Return the [x, y] coordinate for the center point of the cell that contains the specified text.  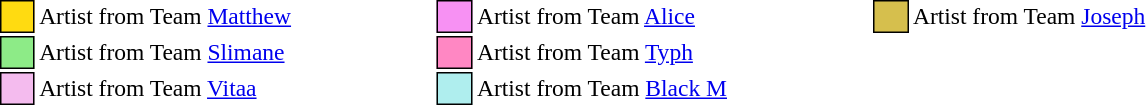
Artist from Team Typh [602, 52]
Artist from Team Black M [602, 88]
Artist from Team Joseph [1028, 16]
Artist from Team Alice [602, 16]
Artist from Team Slimane [166, 52]
Artist from Team Vitaa [166, 88]
Artist from Team Matthew [166, 16]
